For the text-containing cell, return its midpoint in [x, y] coordinate format. 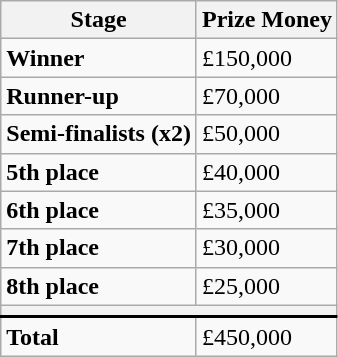
Prize Money [266, 20]
£450,000 [266, 336]
Stage [99, 20]
7th place [99, 248]
Winner [99, 58]
Total [99, 336]
£70,000 [266, 96]
£35,000 [266, 210]
8th place [99, 286]
£50,000 [266, 134]
£40,000 [266, 172]
Runner-up [99, 96]
6th place [99, 210]
5th place [99, 172]
£30,000 [266, 248]
Semi-finalists (x2) [99, 134]
£150,000 [266, 58]
£25,000 [266, 286]
